Output the [x, y] coordinate of the center of the cell containing the given text.  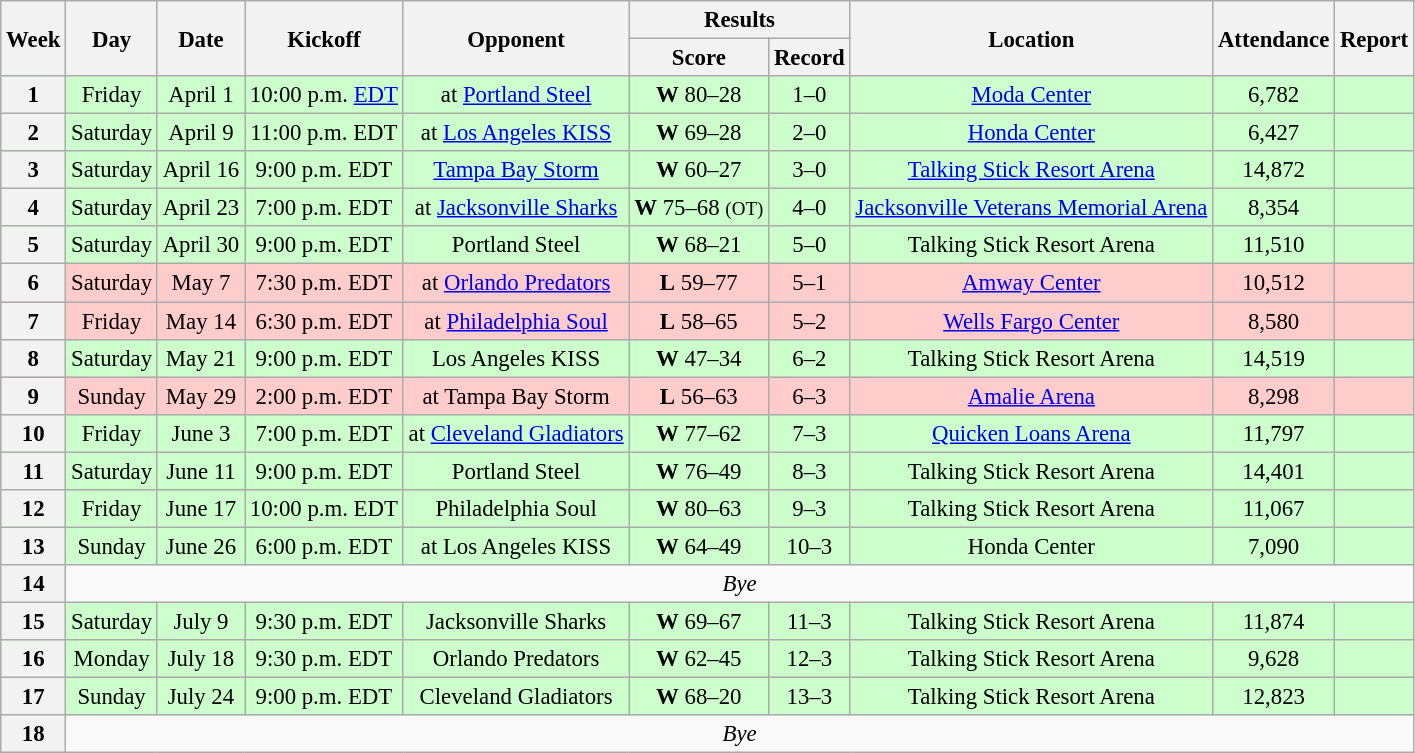
11,510 [1274, 245]
11–3 [810, 621]
Tampa Bay Storm [516, 170]
2 [34, 133]
17 [34, 697]
at Orlando Predators [516, 283]
Los Angeles KISS [516, 358]
April 30 [200, 245]
June 3 [200, 433]
5–0 [810, 245]
April 16 [200, 170]
11,874 [1274, 621]
9 [34, 396]
7,090 [1274, 546]
Opponent [516, 38]
April 23 [200, 208]
at Philadelphia Soul [516, 321]
6 [34, 283]
4 [34, 208]
2–0 [810, 133]
at Jacksonville Sharks [516, 208]
W 80–63 [699, 509]
6,427 [1274, 133]
W 60–27 [699, 170]
3 [34, 170]
5 [34, 245]
Day [112, 38]
W 80–28 [699, 95]
4–0 [810, 208]
Amway Center [1032, 283]
3–0 [810, 170]
8 [34, 358]
7:30 p.m. EDT [324, 283]
10 [34, 433]
8,354 [1274, 208]
W 64–49 [699, 546]
7–3 [810, 433]
11,067 [1274, 509]
11:00 p.m. EDT [324, 133]
6,782 [1274, 95]
W 77–62 [699, 433]
April 1 [200, 95]
5–1 [810, 283]
May 21 [200, 358]
Monday [112, 659]
6–3 [810, 396]
Quicken Loans Arena [1032, 433]
Orlando Predators [516, 659]
W 76–49 [699, 471]
Jacksonville Sharks [516, 621]
June 26 [200, 546]
Philadelphia Soul [516, 509]
Score [699, 58]
12–3 [810, 659]
14,401 [1274, 471]
5–2 [810, 321]
10–3 [810, 546]
7 [34, 321]
12 [34, 509]
L 58–65 [699, 321]
8,298 [1274, 396]
10,512 [1274, 283]
at Cleveland Gladiators [516, 433]
June 11 [200, 471]
Attendance [1274, 38]
13 [34, 546]
W 68–20 [699, 697]
L 59–77 [699, 283]
W 69–67 [699, 621]
11,797 [1274, 433]
W 68–21 [699, 245]
15 [34, 621]
Moda Center [1032, 95]
May 14 [200, 321]
W 47–34 [699, 358]
Results [740, 20]
6–2 [810, 358]
May 7 [200, 283]
8,580 [1274, 321]
6:00 p.m. EDT [324, 546]
12,823 [1274, 697]
Jacksonville Veterans Memorial Arena [1032, 208]
Date [200, 38]
18 [34, 734]
Amalie Arena [1032, 396]
July 9 [200, 621]
April 9 [200, 133]
1 [34, 95]
May 29 [200, 396]
W 62–45 [699, 659]
Week [34, 38]
July 24 [200, 697]
W 69–28 [699, 133]
1–0 [810, 95]
Location [1032, 38]
14 [34, 584]
9,628 [1274, 659]
Report [1374, 38]
Record [810, 58]
13–3 [810, 697]
June 17 [200, 509]
Kickoff [324, 38]
8–3 [810, 471]
July 18 [200, 659]
11 [34, 471]
2:00 p.m. EDT [324, 396]
at Portland Steel [516, 95]
6:30 p.m. EDT [324, 321]
L 56–63 [699, 396]
at Tampa Bay Storm [516, 396]
14,519 [1274, 358]
Wells Fargo Center [1032, 321]
14,872 [1274, 170]
W 75–68 (OT) [699, 208]
9–3 [810, 509]
Cleveland Gladiators [516, 697]
16 [34, 659]
